Identify which cell holds the provided text, then report its (x, y) central coordinate. 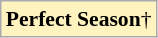
Perfect Season† (79, 19)
